Determine the (x, y) coordinate at the center of the cell enclosing the given text.  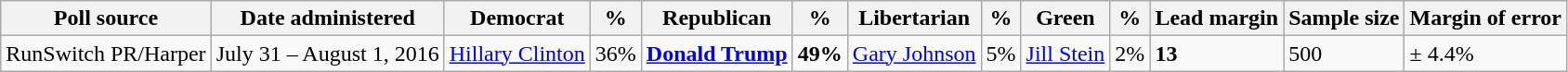
Date administered (327, 18)
Green (1065, 18)
Jill Stein (1065, 54)
Poll source (106, 18)
Lead margin (1217, 18)
Democrat (516, 18)
Libertarian (914, 18)
Sample size (1344, 18)
13 (1217, 54)
Hillary Clinton (516, 54)
Gary Johnson (914, 54)
Margin of error (1486, 18)
5% (1001, 54)
± 4.4% (1486, 54)
2% (1130, 54)
RunSwitch PR/Harper (106, 54)
500 (1344, 54)
July 31 – August 1, 2016 (327, 54)
49% (819, 54)
Republican (717, 18)
Donald Trump (717, 54)
36% (615, 54)
